Extract the (X, Y) coordinate from the center of the cell holding the provided text.  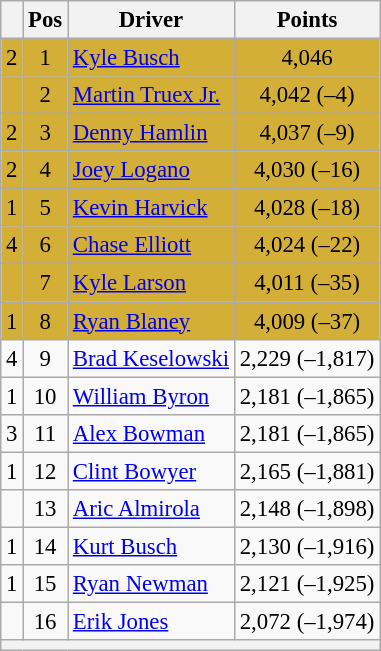
16 (46, 621)
4,028 (–18) (306, 208)
14 (46, 546)
13 (46, 509)
Points (306, 20)
Pos (46, 20)
Alex Bowman (152, 433)
2,130 (–1,916) (306, 546)
4,011 (–35) (306, 283)
7 (46, 283)
Aric Almirola (152, 509)
Kyle Busch (152, 58)
5 (46, 208)
8 (46, 321)
2,165 (–1,881) (306, 471)
Erik Jones (152, 621)
Joey Logano (152, 170)
2,072 (–1,974) (306, 621)
Clint Bowyer (152, 471)
4,030 (–16) (306, 170)
11 (46, 433)
4,042 (–4) (306, 95)
6 (46, 245)
Kevin Harvick (152, 208)
Chase Elliott (152, 245)
12 (46, 471)
4,024 (–22) (306, 245)
4,046 (306, 58)
4,009 (–37) (306, 321)
15 (46, 584)
Martin Truex Jr. (152, 95)
Ryan Newman (152, 584)
4,037 (–9) (306, 133)
Ryan Blaney (152, 321)
Driver (152, 20)
William Byron (152, 396)
Brad Keselowski (152, 358)
9 (46, 358)
2,148 (–1,898) (306, 509)
Denny Hamlin (152, 133)
Kyle Larson (152, 283)
Kurt Busch (152, 546)
10 (46, 396)
2,229 (–1,817) (306, 358)
2,121 (–1,925) (306, 584)
